Capture the cell that displays the provided text and extract its (X, Y) central coordinate. 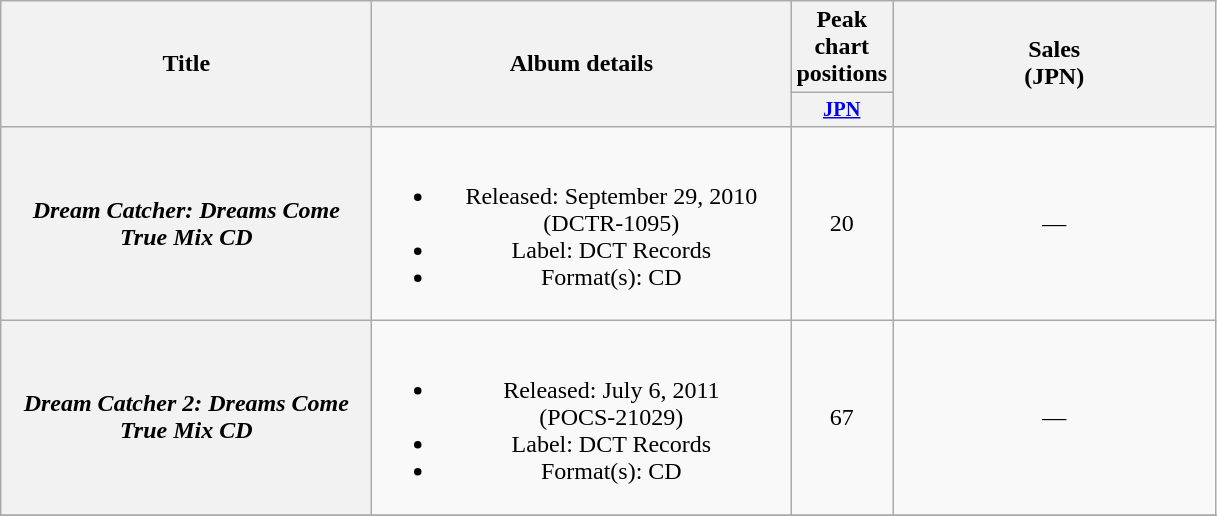
Album details (582, 64)
Released: September 29, 2010(DCTR-1095)Label: DCT RecordsFormat(s): CD (582, 223)
67 (842, 418)
Peak chart positions (842, 47)
Dream Catcher: Dreams Come True Mix CD (186, 223)
Sales(JPN) (1054, 64)
Dream Catcher 2: Dreams Come True Mix CD (186, 418)
Title (186, 64)
20 (842, 223)
Released: July 6, 2011(POCS-21029)Label: DCT RecordsFormat(s): CD (582, 418)
JPN (842, 110)
